Return [X, Y] of the center of cell containing provided text 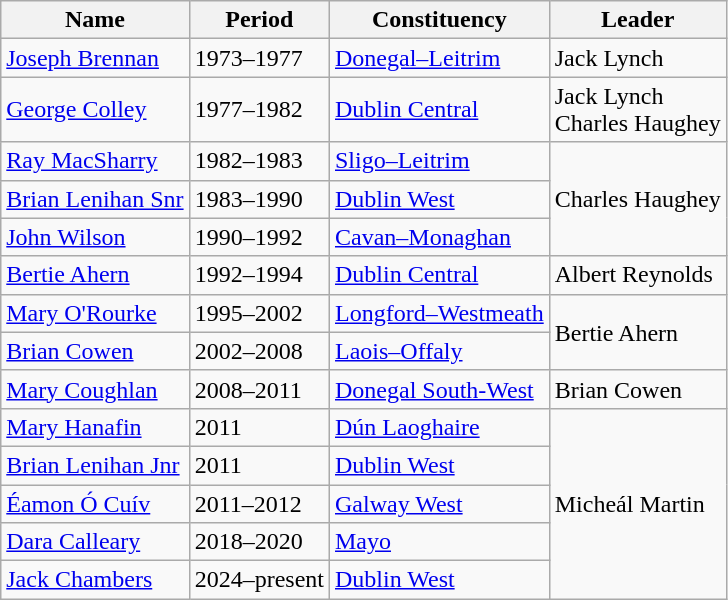
Mary Coughlan [95, 389]
2002–2008 [259, 351]
2018–2020 [259, 542]
Name [95, 20]
Donegal–Leitrim [439, 58]
1973–1977 [259, 58]
Joseph Brennan [95, 58]
Mary Hanafin [95, 427]
Longford–Westmeath [439, 313]
1982–1983 [259, 161]
Donegal South-West [439, 389]
Jack Chambers [95, 580]
Sligo–Leitrim [439, 161]
Constituency [439, 20]
Dún Laoghaire [439, 427]
1992–1994 [259, 275]
George Colley [95, 110]
Period [259, 20]
1983–1990 [259, 199]
1990–1992 [259, 237]
Jack Lynch [638, 58]
Laois–Offaly [439, 351]
John Wilson [95, 237]
1977–1982 [259, 110]
Jack LynchCharles Haughey [638, 110]
2008–2011 [259, 389]
2024–present [259, 580]
Charles Haughey [638, 199]
Albert Reynolds [638, 275]
Brian Lenihan Snr [95, 199]
1995–2002 [259, 313]
Ray MacSharry [95, 161]
Mary O'Rourke [95, 313]
Dara Calleary [95, 542]
Cavan–Monaghan [439, 237]
Leader [638, 20]
Éamon Ó Cuív [95, 503]
2011–2012 [259, 503]
Micheál Martin [638, 503]
Brian Lenihan Jnr [95, 465]
Galway West [439, 503]
Mayo [439, 542]
